Return [X, Y] of the center of cell containing provided text 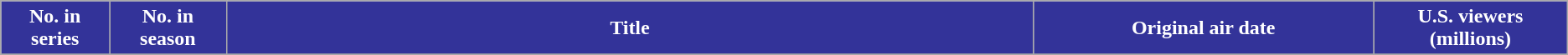
Title [630, 28]
U.S. viewers(millions) [1471, 28]
Original air date [1204, 28]
No. inseries [55, 28]
No. inseason [168, 28]
